Scan for the cell matching the given text and deliver its [X, Y] coordinate at center. 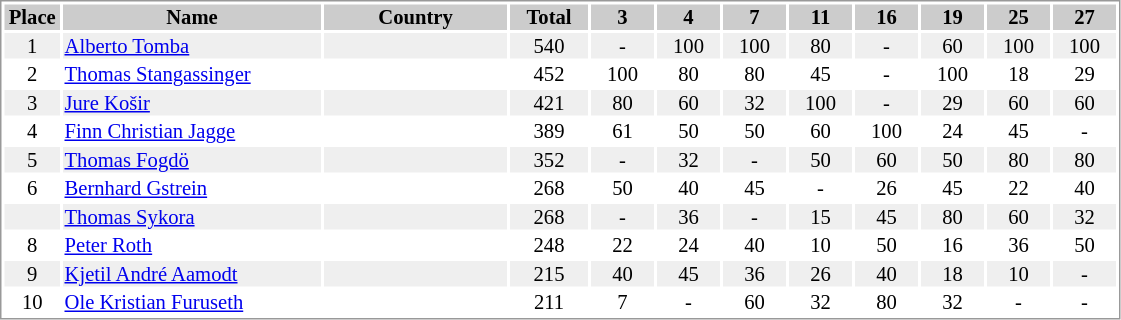
15 [820, 217]
452 [549, 75]
Finn Christian Jagge [192, 131]
Peter Roth [192, 245]
Thomas Sykora [192, 217]
11 [820, 17]
6 [32, 189]
248 [549, 245]
Total [549, 17]
540 [549, 46]
Jure Košir [192, 103]
61 [622, 131]
Place [32, 17]
2 [32, 75]
8 [32, 245]
Alberto Tomba [192, 46]
211 [549, 303]
9 [32, 274]
Country [416, 17]
Kjetil André Aamodt [192, 274]
5 [32, 160]
Name [192, 17]
421 [549, 103]
215 [549, 274]
25 [1018, 17]
Bernhard Gstrein [192, 189]
27 [1084, 17]
Ole Kristian Furuseth [192, 303]
1 [32, 46]
19 [952, 17]
352 [549, 160]
389 [549, 131]
Thomas Stangassinger [192, 75]
Thomas Fogdö [192, 160]
